Extract the [X, Y] coordinate from the center of the cell holding the provided text.  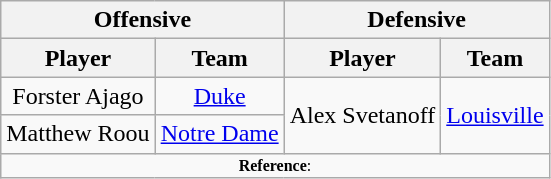
Louisville [495, 115]
Defensive [416, 20]
Alex Svetanoff [362, 115]
Duke [220, 96]
Offensive [142, 20]
Notre Dame [220, 134]
Forster Ajago [78, 96]
Matthew Roou [78, 134]
Reference: [275, 165]
